Extract the (X, Y) coordinate from the center of the cell holding the provided text.  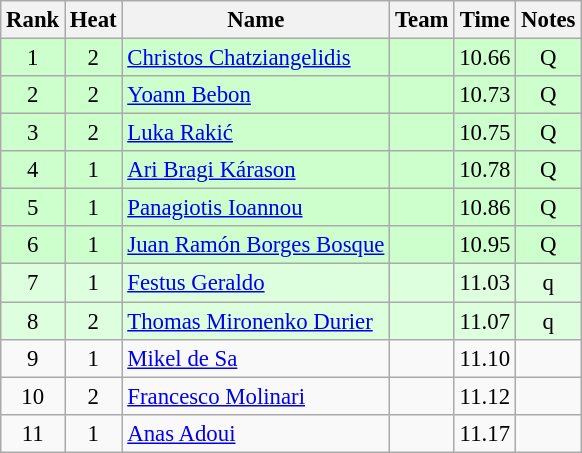
11.12 (485, 396)
11.10 (485, 358)
Time (485, 20)
Notes (548, 20)
11.03 (485, 283)
10 (33, 396)
Thomas Mironenko Durier (256, 321)
10.75 (485, 133)
3 (33, 133)
6 (33, 245)
Yoann Bebon (256, 95)
Luka Rakić (256, 133)
11 (33, 433)
11.17 (485, 433)
Mikel de Sa (256, 358)
10.78 (485, 170)
8 (33, 321)
Rank (33, 20)
5 (33, 208)
Panagiotis Ioannou (256, 208)
10.73 (485, 95)
10.66 (485, 58)
10.95 (485, 245)
11.07 (485, 321)
Francesco Molinari (256, 396)
Name (256, 20)
Heat (94, 20)
Ari Bragi Kárason (256, 170)
7 (33, 283)
9 (33, 358)
Team (422, 20)
Juan Ramón Borges Bosque (256, 245)
Anas Adoui (256, 433)
Christos Chatziangelidis (256, 58)
4 (33, 170)
Festus Geraldo (256, 283)
10.86 (485, 208)
